Find where the given text appears and provide that cell's center as (X, Y) coordinate. 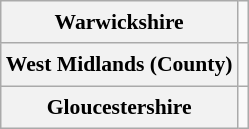
West Midlands (County) (120, 66)
Warwickshire (120, 22)
Gloucestershire (120, 108)
